Identify which cell holds the provided text, then report its [X, Y] central coordinate. 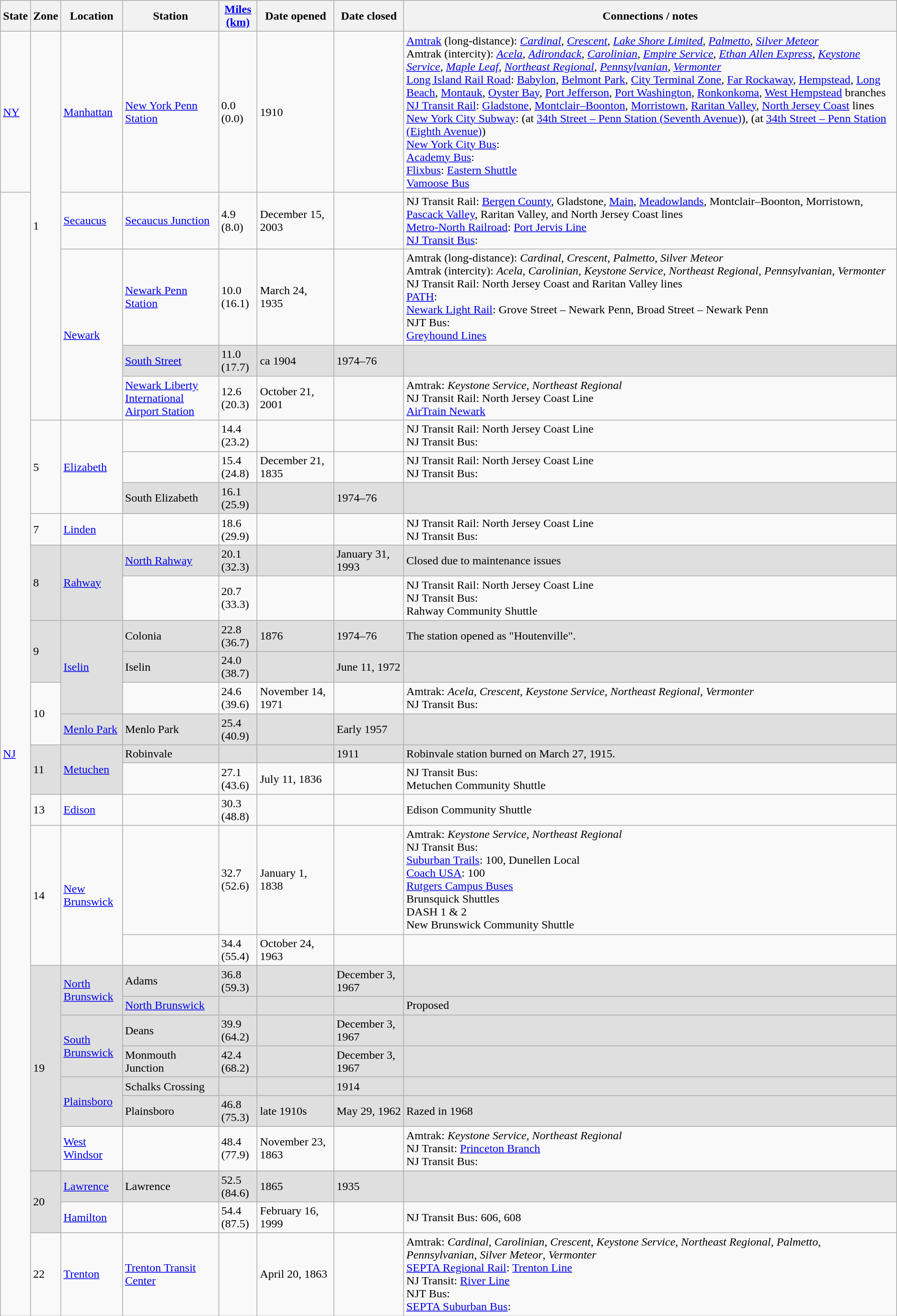
1911 [369, 754]
Closed due to maintenance issues [650, 561]
14.4 (23.2) [238, 436]
15.4 (24.8) [238, 467]
32.7 (52.6) [238, 880]
24.0 (38.7) [238, 667]
1865 [296, 1186]
South Elizabeth [171, 498]
Amtrak: Acela, Crescent, Keystone Service, Northeast Regional, Vermonter NJ Transit Bus: [650, 698]
December 21, 1835 [296, 467]
30.3 (48.8) [238, 810]
1 [46, 226]
The station opened as "Houtenville". [650, 635]
1914 [369, 1086]
Trenton Transit Center [171, 1274]
36.8 (59.3) [238, 981]
January 31, 1993 [369, 561]
Metuchen [92, 769]
19 [46, 1068]
Date closed [369, 16]
NJ Transit Bus: 606, 608 [650, 1218]
New York Penn Station [171, 112]
Proposed [650, 1006]
State [15, 16]
Robinvale station burned on March 27, 1915. [650, 754]
Elizabeth [92, 467]
Early 1957 [369, 729]
October 24, 1963 [296, 950]
West Windsor [92, 1148]
25.4 (40.9) [238, 729]
7 [46, 529]
Hamilton [92, 1218]
Secaucus [92, 220]
48.4 (77.9) [238, 1148]
NJ Transit Rail: North Jersey Coast Line NJ Transit Bus: Rahway Community Shuttle [650, 598]
1910 [296, 112]
9 [46, 651]
November 14, 1971 [296, 698]
Amtrak: Keystone Service, Northeast Regional NJ Transit: Princeton Branch NJ Transit Bus: [650, 1148]
8 [46, 583]
20.1 (32.3) [238, 561]
20 [46, 1202]
Location [92, 16]
Manhattan [92, 112]
13 [46, 810]
34.4 (55.4) [238, 950]
Miles (km) [238, 16]
NY [15, 112]
December 15, 2003 [296, 220]
27.1 (43.6) [238, 779]
New Brunswick [92, 895]
46.8 (75.3) [238, 1110]
5 [46, 467]
Schalks Crossing [171, 1086]
22 [46, 1274]
1876 [296, 635]
Monmouth Junction [171, 1062]
Date opened [296, 16]
Secaucus Junction [171, 220]
Trenton [92, 1274]
Edison [92, 810]
November 23, 1863 [296, 1148]
24.6 (39.6) [238, 698]
11 [46, 769]
January 1, 1838 [296, 880]
North Rahway [171, 561]
July 11, 1836 [296, 779]
Linden [92, 529]
Amtrak: Keystone Service, Northeast Regional NJ Transit Rail: North Jersey Coast Line AirTrain Newark [650, 398]
Edison Community Shuttle [650, 810]
12.6 (20.3) [238, 398]
NJ Transit Bus: Metuchen Community Shuttle [650, 779]
4.9 (8.0) [238, 220]
ca 1904 [296, 360]
14 [46, 895]
Deans [171, 1030]
42.4 (68.2) [238, 1062]
Zone [46, 16]
Newark [92, 334]
20.7 (33.3) [238, 598]
February 16, 1999 [296, 1218]
South Street [171, 360]
52.5 (84.6) [238, 1186]
11.0 (17.7) [238, 360]
10.0 (16.1) [238, 297]
Station [171, 16]
March 24, 1935 [296, 297]
16.1 (25.9) [238, 498]
Adams [171, 981]
22.8 (36.7) [238, 635]
NJ [15, 754]
April 20, 1863 [296, 1274]
10 [46, 714]
June 11, 1972 [369, 667]
Newark Penn Station [171, 297]
0.0 (0.0) [238, 112]
South Brunswick [92, 1046]
Newark Liberty International Airport Station [171, 398]
Rahway [92, 583]
54.4 (87.5) [238, 1218]
late 1910s [296, 1110]
Razed in 1968 [650, 1110]
Colonia [171, 635]
18.6 (29.9) [238, 529]
October 21, 2001 [296, 398]
1935 [369, 1186]
May 29, 1962 [369, 1110]
39.9 (64.2) [238, 1030]
Connections / notes [650, 16]
Robinvale [171, 754]
